Return the [x, y] coordinate for the center point of the cell that contains the specified text.  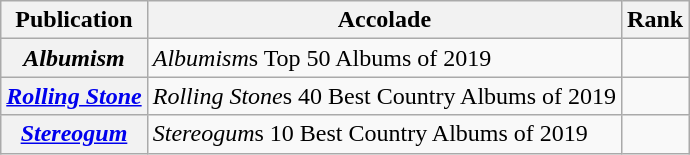
Accolade [384, 20]
Rolling Stones 40 Best Country Albums of 2019 [384, 96]
Albumisms Top 50 Albums of 2019 [384, 58]
Stereogum [74, 134]
Rank [656, 20]
Albumism [74, 58]
Stereogums 10 Best Country Albums of 2019 [384, 134]
Publication [74, 20]
Rolling Stone [74, 96]
